Output the [X, Y] coordinate of the center of the cell containing the given text.  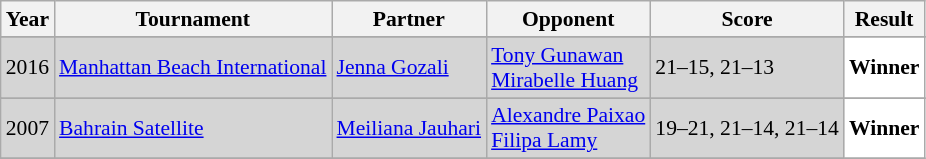
Alexandre Paixao Filipa Lamy [568, 128]
Meiliana Jauhari [410, 128]
19–21, 21–14, 21–14 [747, 128]
Result [884, 19]
Opponent [568, 19]
Tony Gunawan Mirabelle Huang [568, 68]
2016 [28, 68]
Bahrain Satellite [192, 128]
Manhattan Beach International [192, 68]
21–15, 21–13 [747, 68]
Partner [410, 19]
2007 [28, 128]
Jenna Gozali [410, 68]
Score [747, 19]
Tournament [192, 19]
Year [28, 19]
